Extract the [x, y] coordinate from the center of the cell holding the provided text.  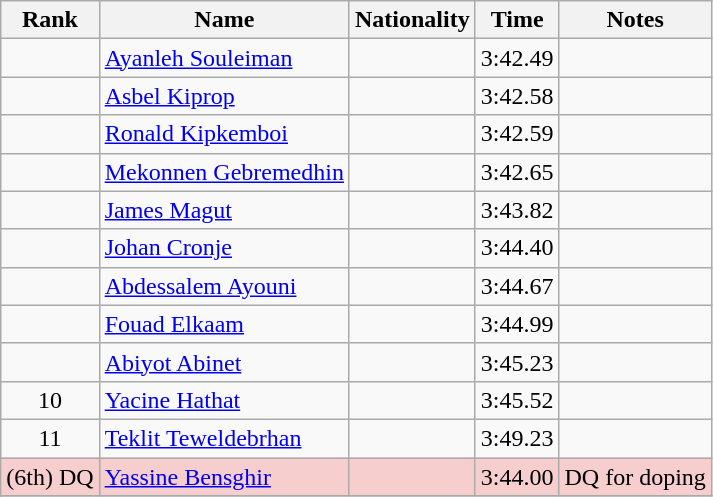
Yacine Hathat [224, 400]
(6th) DQ [50, 477]
3:42.49 [517, 58]
Time [517, 20]
James Magut [224, 210]
Ayanleh Souleiman [224, 58]
Yassine Bensghir [224, 477]
Johan Cronje [224, 248]
3:42.58 [517, 96]
3:45.52 [517, 400]
DQ for doping [635, 477]
Rank [50, 20]
3:49.23 [517, 438]
3:44.00 [517, 477]
10 [50, 400]
3:42.65 [517, 172]
Mekonnen Gebremedhin [224, 172]
11 [50, 438]
3:43.82 [517, 210]
Ronald Kipkemboi [224, 134]
Fouad Elkaam [224, 324]
Asbel Kiprop [224, 96]
3:45.23 [517, 362]
Teklit Teweldebrhan [224, 438]
3:42.59 [517, 134]
Name [224, 20]
Nationality [412, 20]
3:44.40 [517, 248]
Notes [635, 20]
3:44.67 [517, 286]
3:44.99 [517, 324]
Abiyot Abinet [224, 362]
Abdessalem Ayouni [224, 286]
